Identify which cell holds the provided text, then report its [x, y] central coordinate. 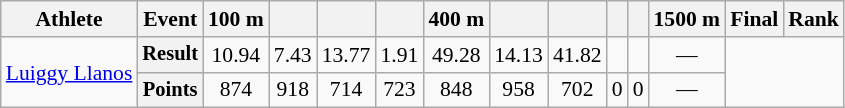
874 [236, 90]
7.43 [293, 55]
Athlete [70, 19]
10.94 [236, 55]
Points [170, 90]
Event [170, 19]
848 [456, 90]
Luiggy Llanos [70, 72]
723 [399, 90]
14.13 [518, 55]
Rank [814, 19]
1.91 [399, 55]
Final [754, 19]
400 m [456, 19]
702 [578, 90]
41.82 [578, 55]
1500 m [686, 19]
Result [170, 55]
714 [346, 90]
918 [293, 90]
49.28 [456, 55]
958 [518, 90]
13.77 [346, 55]
100 m [236, 19]
